Extract the (x, y) coordinate from the center of the cell holding the provided text.  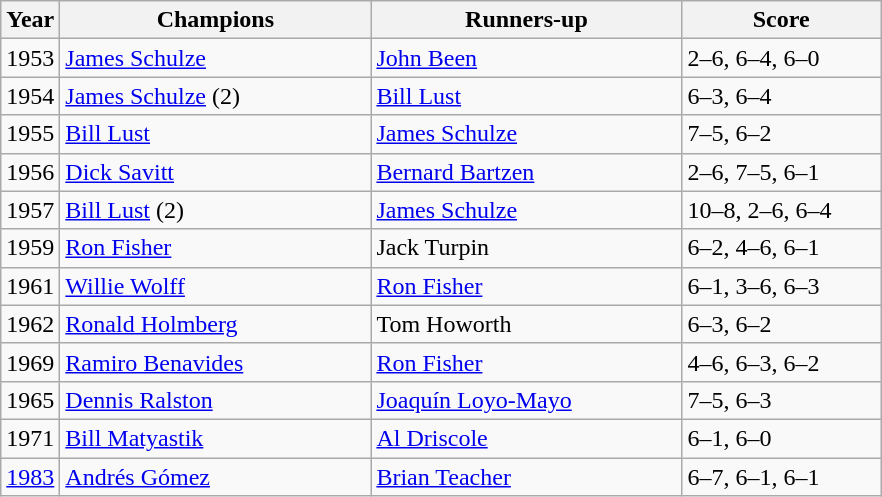
7–5, 6–2 (782, 134)
6–2, 4–6, 6–1 (782, 248)
Dennis Ralston (216, 400)
Andrés Gómez (216, 477)
6–1, 6–0 (782, 438)
1959 (30, 248)
Bill Matyastik (216, 438)
Champions (216, 20)
1956 (30, 172)
1969 (30, 362)
Ronald Holmberg (216, 324)
2–6, 7–5, 6–1 (782, 172)
10–8, 2–6, 6–4 (782, 210)
Tom Howorth (526, 324)
1953 (30, 58)
4–6, 6–3, 6–2 (782, 362)
Runners-up (526, 20)
Al Driscole (526, 438)
1954 (30, 96)
Year (30, 20)
1962 (30, 324)
Bill Lust (2) (216, 210)
6–3, 6–4 (782, 96)
1955 (30, 134)
6–7, 6–1, 6–1 (782, 477)
1971 (30, 438)
Joaquín Loyo-Mayo (526, 400)
2–6, 6–4, 6–0 (782, 58)
Jack Turpin (526, 248)
Score (782, 20)
1957 (30, 210)
7–5, 6–3 (782, 400)
6–3, 6–2 (782, 324)
Bernard Bartzen (526, 172)
Ramiro Benavides (216, 362)
6–1, 3–6, 6–3 (782, 286)
James Schulze (2) (216, 96)
John Been (526, 58)
1965 (30, 400)
Willie Wolff (216, 286)
1983 (30, 477)
1961 (30, 286)
Dick Savitt (216, 172)
Brian Teacher (526, 477)
